From the cell containing the given text, extract its center point as (x, y) coordinate. 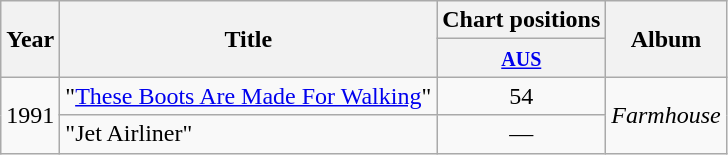
— (522, 134)
Title (248, 39)
1991 (30, 115)
Album (666, 39)
54 (522, 96)
Farmhouse (666, 115)
AUS (522, 58)
"These Boots Are Made For Walking" (248, 96)
Year (30, 39)
"Jet Airliner" (248, 134)
Chart positions (522, 20)
